From the cell containing the given text, extract its center point as (x, y) coordinate. 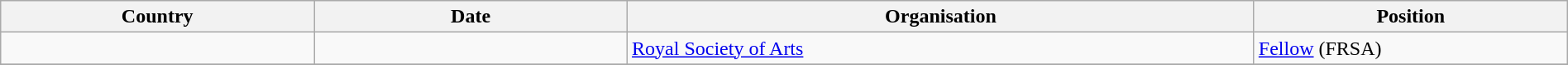
Royal Society of Arts (941, 48)
Fellow (FRSA) (1411, 48)
Country (157, 17)
Position (1411, 17)
Organisation (941, 17)
Date (471, 17)
